Identify which cell holds the provided text, then report its [X, Y] central coordinate. 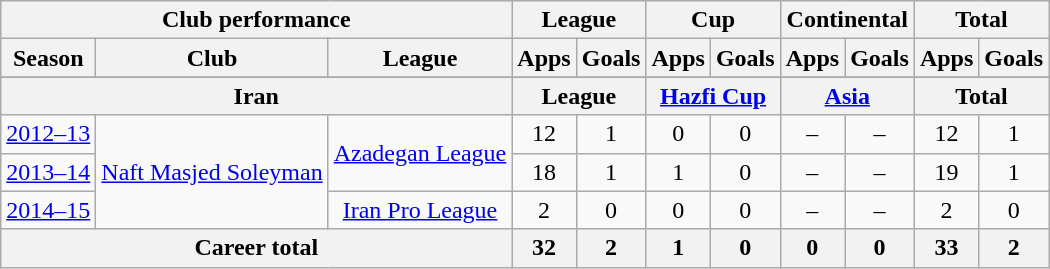
2012–13 [48, 134]
Career total [256, 248]
Azadegan League [420, 153]
2013–14 [48, 172]
Club [212, 58]
18 [544, 172]
Iran Pro League [420, 210]
32 [544, 248]
Naft Masjed Soleyman [212, 172]
Asia [847, 96]
Iran [256, 96]
Club performance [256, 20]
19 [946, 172]
Continental [847, 20]
Cup [713, 20]
2014–15 [48, 210]
Hazfi Cup [713, 96]
Season [48, 58]
33 [946, 248]
